Return [X, Y] of the center of cell containing provided text 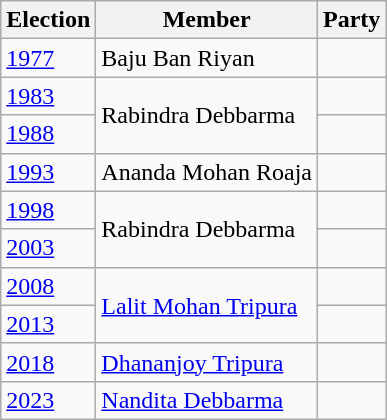
Ananda Mohan Roaja [207, 172]
2003 [48, 248]
1998 [48, 210]
2013 [48, 324]
Election [48, 20]
Lalit Mohan Tripura [207, 305]
Baju Ban Riyan [207, 58]
1993 [48, 172]
Member [207, 20]
2008 [48, 286]
Dhananjoy Tripura [207, 362]
1983 [48, 96]
2023 [48, 400]
1988 [48, 134]
2018 [48, 362]
Nandita Debbarma [207, 400]
Party [351, 20]
1977 [48, 58]
